For the text-containing cell, return its midpoint in (x, y) coordinate format. 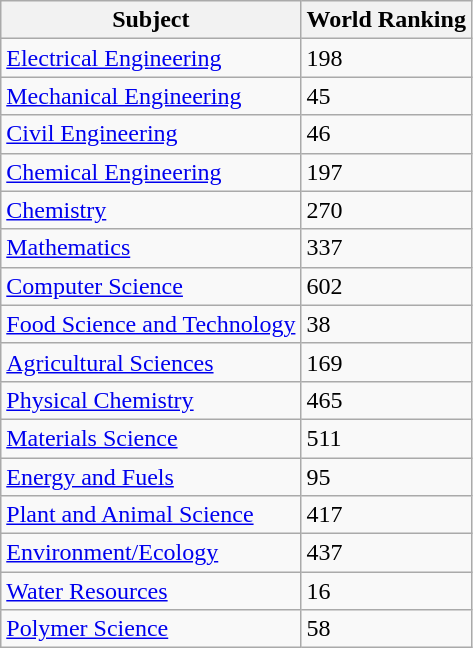
Polymer Science (151, 629)
Subject (151, 20)
Environment/Ecology (151, 553)
Agricultural Sciences (151, 362)
95 (386, 477)
270 (386, 210)
169 (386, 362)
Physical Chemistry (151, 400)
197 (386, 172)
Food Science and Technology (151, 324)
417 (386, 515)
Energy and Fuels (151, 477)
511 (386, 438)
437 (386, 553)
Chemistry (151, 210)
World Ranking (386, 20)
Chemical Engineering (151, 172)
Electrical Engineering (151, 58)
58 (386, 629)
38 (386, 324)
337 (386, 248)
Computer Science (151, 286)
Mechanical Engineering (151, 96)
46 (386, 134)
Plant and Animal Science (151, 515)
Water Resources (151, 591)
Civil Engineering (151, 134)
16 (386, 591)
602 (386, 286)
45 (386, 96)
Mathematics (151, 248)
465 (386, 400)
198 (386, 58)
Materials Science (151, 438)
